Scan for the cell matching the given text and deliver its (x, y) coordinate at center. 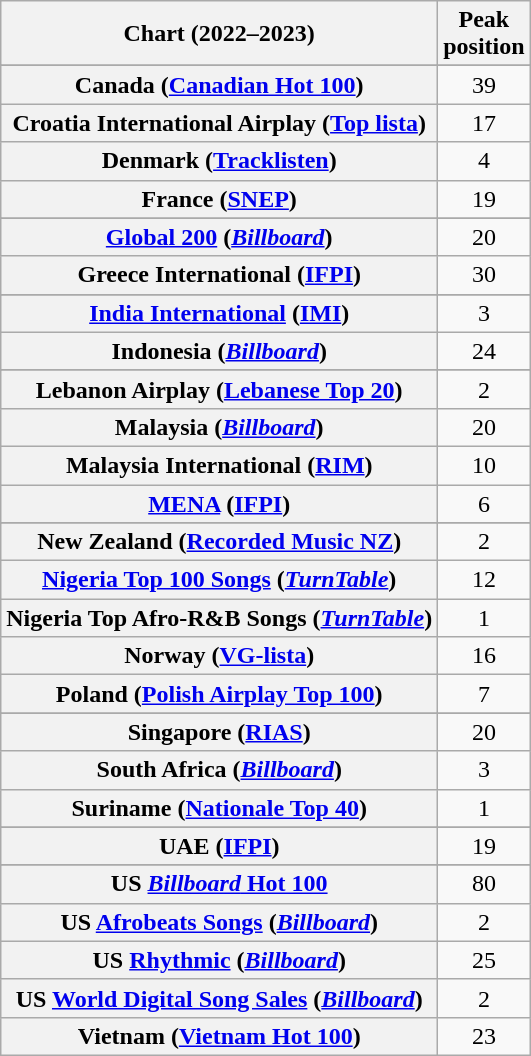
Singapore (RIAS) (220, 732)
Indonesia (Billboard) (220, 351)
Nigeria Top Afro-R&B Songs (TurnTable) (220, 618)
23 (484, 1036)
Global 200 (Billboard) (220, 237)
Norway (VG-lista) (220, 656)
6 (484, 503)
Croatia International Airplay (Top lista) (220, 123)
10 (484, 465)
Peakposition (484, 34)
24 (484, 351)
Malaysia (Billboard) (220, 427)
16 (484, 656)
France (SNEP) (220, 199)
Lebanon Airplay (Lebanese Top 20) (220, 389)
New Zealand (Recorded Music NZ) (220, 542)
Vietnam (Vietnam Hot 100) (220, 1036)
Poland (Polish Airplay Top 100) (220, 694)
17 (484, 123)
30 (484, 275)
US Rhythmic (Billboard) (220, 960)
7 (484, 694)
India International (IMI) (220, 313)
4 (484, 161)
25 (484, 960)
39 (484, 85)
12 (484, 580)
US Afrobeats Songs (Billboard) (220, 922)
Malaysia International (RIM) (220, 465)
MENA (IFPI) (220, 503)
Canada (Canadian Hot 100) (220, 85)
UAE (IFPI) (220, 846)
Nigeria Top 100 Songs (TurnTable) (220, 580)
80 (484, 884)
Denmark (Tracklisten) (220, 161)
Greece International (IFPI) (220, 275)
US World Digital Song Sales (Billboard) (220, 998)
US Billboard Hot 100 (220, 884)
Chart (2022–2023) (220, 34)
South Africa (Billboard) (220, 770)
Suriname (Nationale Top 40) (220, 808)
